From the cell containing the given text, extract its center point as (X, Y) coordinate. 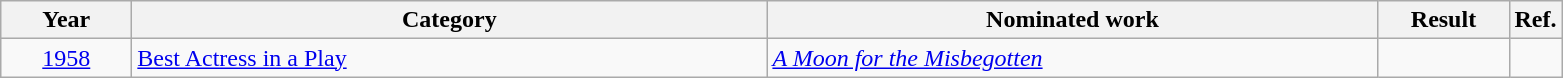
A Moon for the Misbegotten (1072, 58)
Ref. (1536, 20)
Nominated work (1072, 20)
1958 (66, 58)
Category (450, 20)
Best Actress in a Play (450, 58)
Year (66, 20)
Result (1444, 20)
